Provide the [x, y] coordinate of the cell's center where the given text is located.  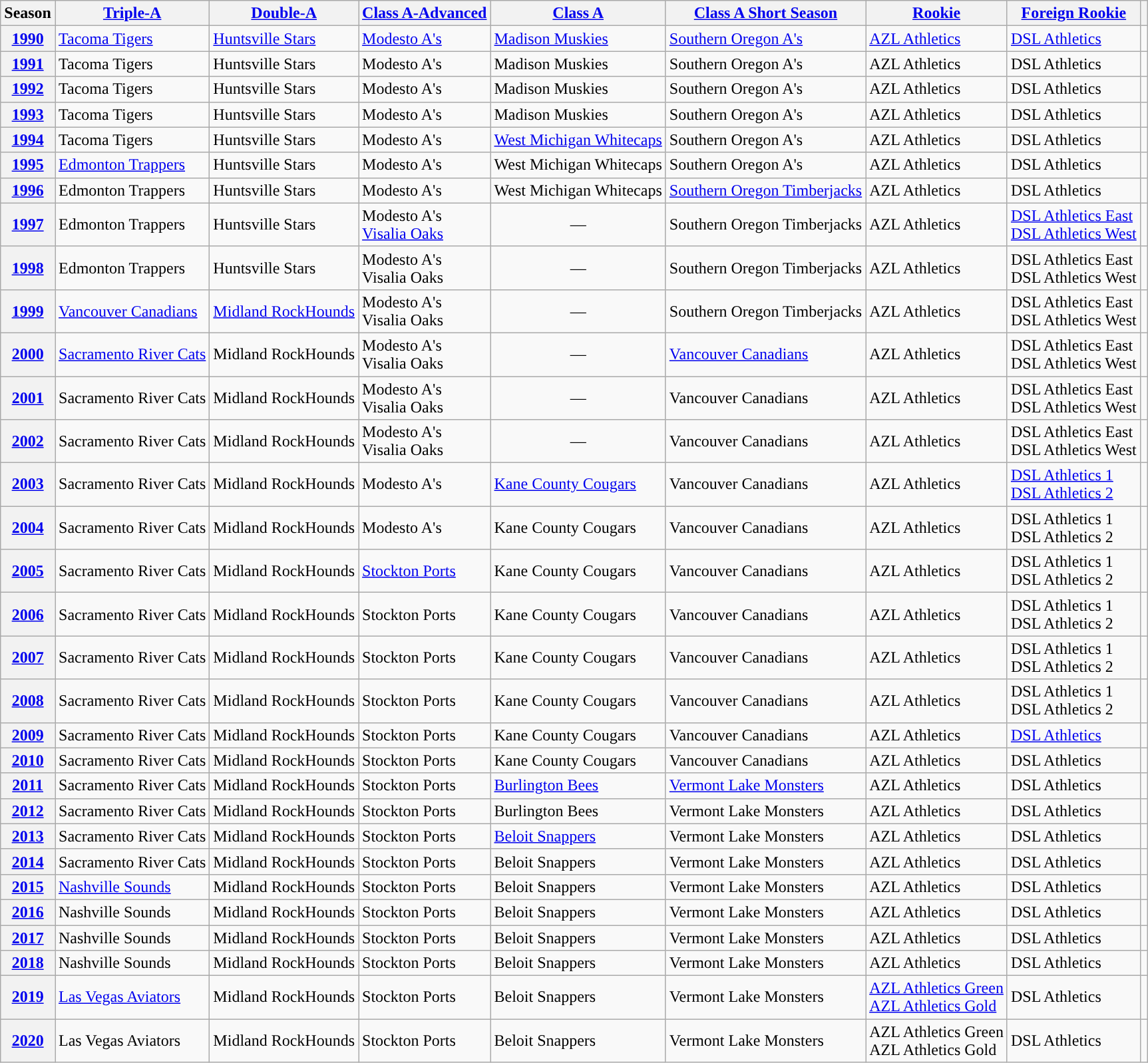
2014 [28, 861]
Double-A [284, 13]
2001 [28, 398]
Rookie [937, 13]
2003 [28, 484]
2013 [28, 836]
2007 [28, 657]
2016 [28, 912]
2009 [28, 735]
2019 [28, 998]
1996 [28, 190]
1993 [28, 114]
2017 [28, 937]
2004 [28, 528]
2020 [28, 1040]
2006 [28, 615]
2018 [28, 963]
Class A [578, 13]
1992 [28, 89]
1998 [28, 267]
2012 [28, 811]
1991 [28, 64]
Season [28, 13]
2000 [28, 354]
2002 [28, 442]
1995 [28, 165]
2010 [28, 760]
2011 [28, 786]
Class A-Advanced [425, 13]
Triple-A [132, 13]
1990 [28, 39]
1997 [28, 225]
1999 [28, 311]
1994 [28, 140]
2005 [28, 571]
Class A Short Season [765, 13]
2008 [28, 701]
Foreign Rookie [1073, 13]
2015 [28, 887]
